For the text-containing cell, return its midpoint in (X, Y) coordinate format. 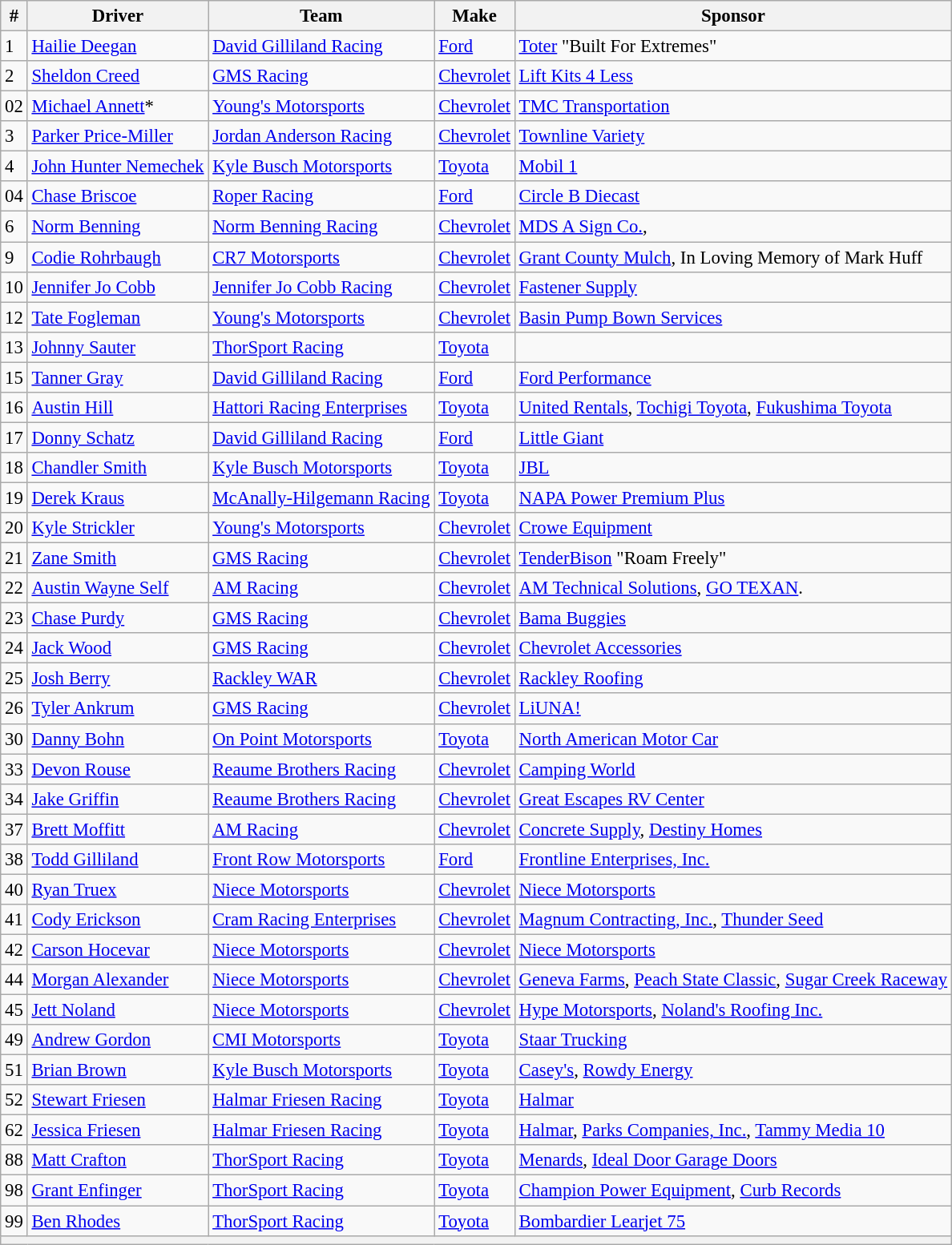
Chase Purdy (118, 618)
Carson Hocevar (118, 949)
CMI Motorsports (321, 1040)
Zane Smith (118, 558)
United Rentals, Tochigi Toyota, Fukushima Toyota (732, 408)
Norm Benning (118, 227)
Jordan Anderson Racing (321, 136)
37 (14, 829)
42 (14, 949)
Johnny Sauter (118, 347)
Norm Benning Racing (321, 227)
Austin Wayne Self (118, 588)
Concrete Supply, Destiny Homes (732, 829)
22 (14, 588)
41 (14, 920)
Lift Kits 4 Less (732, 76)
Great Escapes RV Center (732, 799)
Front Row Motorsports (321, 860)
Basin Pump Bown Services (732, 317)
# (14, 16)
Hattori Racing Enterprises (321, 408)
Michael Annett* (118, 107)
98 (14, 1191)
Toter "Built For Extremes" (732, 46)
TenderBison "Roam Freely" (732, 558)
Jake Griffin (118, 799)
34 (14, 799)
24 (14, 648)
Townline Variety (732, 136)
45 (14, 1010)
Camping World (732, 769)
Josh Berry (118, 679)
Roper Racing (321, 196)
52 (14, 1100)
John Hunter Nemechek (118, 167)
Fastener Supply (732, 287)
13 (14, 347)
Danny Bohn (118, 739)
21 (14, 558)
Parker Price-Miller (118, 136)
Team (321, 16)
2 (14, 76)
Codie Rohrbaugh (118, 257)
AM Technical Solutions, GO TEXAN. (732, 588)
51 (14, 1070)
20 (14, 528)
Tyler Ankrum (118, 709)
Sheldon Creed (118, 76)
Make (474, 16)
Jack Wood (118, 648)
Bombardier Learjet 75 (732, 1221)
33 (14, 769)
Grant County Mulch, In Loving Memory of Mark Huff (732, 257)
Chase Briscoe (118, 196)
6 (14, 227)
Matt Crafton (118, 1161)
62 (14, 1130)
Staar Trucking (732, 1040)
Circle B Diecast (732, 196)
TMC Transportation (732, 107)
30 (14, 739)
Chevrolet Accessories (732, 648)
CR7 Motorsports (321, 257)
On Point Motorsports (321, 739)
Hype Motorsports, Noland's Roofing Inc. (732, 1010)
25 (14, 679)
15 (14, 377)
MDS A Sign Co., (732, 227)
16 (14, 408)
Magnum Contracting, Inc., Thunder Seed (732, 920)
02 (14, 107)
12 (14, 317)
Brett Moffitt (118, 829)
North American Motor Car (732, 739)
Kyle Strickler (118, 528)
McAnally-Hilgemann Racing (321, 498)
Tanner Gray (118, 377)
Grant Enfinger (118, 1191)
Cody Erickson (118, 920)
04 (14, 196)
Champion Power Equipment, Curb Records (732, 1191)
Sponsor (732, 16)
Rackley WAR (321, 679)
Brian Brown (118, 1070)
Donny Schatz (118, 437)
Andrew Gordon (118, 1040)
Ryan Truex (118, 889)
Todd Gilliland (118, 860)
3 (14, 136)
19 (14, 498)
26 (14, 709)
Frontline Enterprises, Inc. (732, 860)
Halmar, Parks Companies, Inc., Tammy Media 10 (732, 1130)
Bama Buggies (732, 618)
23 (14, 618)
NAPA Power Premium Plus (732, 498)
Chandler Smith (118, 468)
Driver (118, 16)
Hailie Deegan (118, 46)
Austin Hill (118, 408)
40 (14, 889)
Cram Racing Enterprises (321, 920)
49 (14, 1040)
17 (14, 437)
LiUNA! (732, 709)
Casey's, Rowdy Energy (732, 1070)
Stewart Friesen (118, 1100)
44 (14, 980)
Ben Rhodes (118, 1221)
Menards, Ideal Door Garage Doors (732, 1161)
Jett Noland (118, 1010)
JBL (732, 468)
Crowe Equipment (732, 528)
10 (14, 287)
88 (14, 1161)
Geneva Farms, Peach State Classic, Sugar Creek Raceway (732, 980)
Morgan Alexander (118, 980)
1 (14, 46)
Tate Fogleman (118, 317)
Devon Rouse (118, 769)
Jennifer Jo Cobb (118, 287)
Mobil 1 (732, 167)
Derek Kraus (118, 498)
9 (14, 257)
99 (14, 1221)
Little Giant (732, 437)
18 (14, 468)
Ford Performance (732, 377)
Jessica Friesen (118, 1130)
4 (14, 167)
Rackley Roofing (732, 679)
Halmar (732, 1100)
38 (14, 860)
Jennifer Jo Cobb Racing (321, 287)
